Detect which cell encompasses the target text, then output its (x, y) center coordinate. 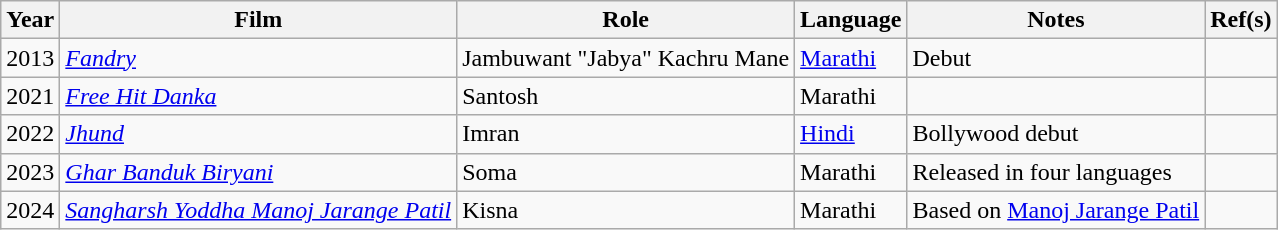
Kisna (626, 210)
Role (626, 20)
Released in four languages (1056, 172)
Language (851, 20)
Jhund (258, 134)
Year (30, 20)
Based on Manoj Jarange Patil (1056, 210)
Ghar Banduk Biryani (258, 172)
Hindi (851, 134)
Film (258, 20)
Notes (1056, 20)
Jambuwant "Jabya" Kachru Mane (626, 58)
2023 (30, 172)
2024 (30, 210)
Ref(s) (1241, 20)
2022 (30, 134)
Fandry (258, 58)
2013 (30, 58)
Santosh (626, 96)
Bollywood debut (1056, 134)
Imran (626, 134)
Sangharsh Yoddha Manoj Jarange Patil (258, 210)
Debut (1056, 58)
2021 (30, 96)
Soma (626, 172)
Free Hit Danka (258, 96)
